Identify which cell holds the provided text, then report its [X, Y] central coordinate. 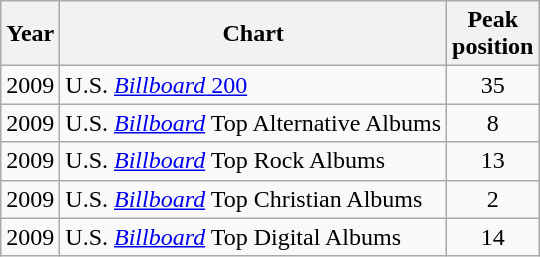
U.S. Billboard Top Rock Albums [254, 161]
Chart [254, 34]
Year [30, 34]
U.S. Billboard Top Alternative Albums [254, 123]
2 [493, 199]
13 [493, 161]
Peakposition [493, 34]
U.S. Billboard Top Digital Albums [254, 237]
14 [493, 237]
8 [493, 123]
U.S. Billboard Top Christian Albums [254, 199]
35 [493, 85]
U.S. Billboard 200 [254, 85]
